Determine the (X, Y) coordinate at the center of the cell enclosing the given text.  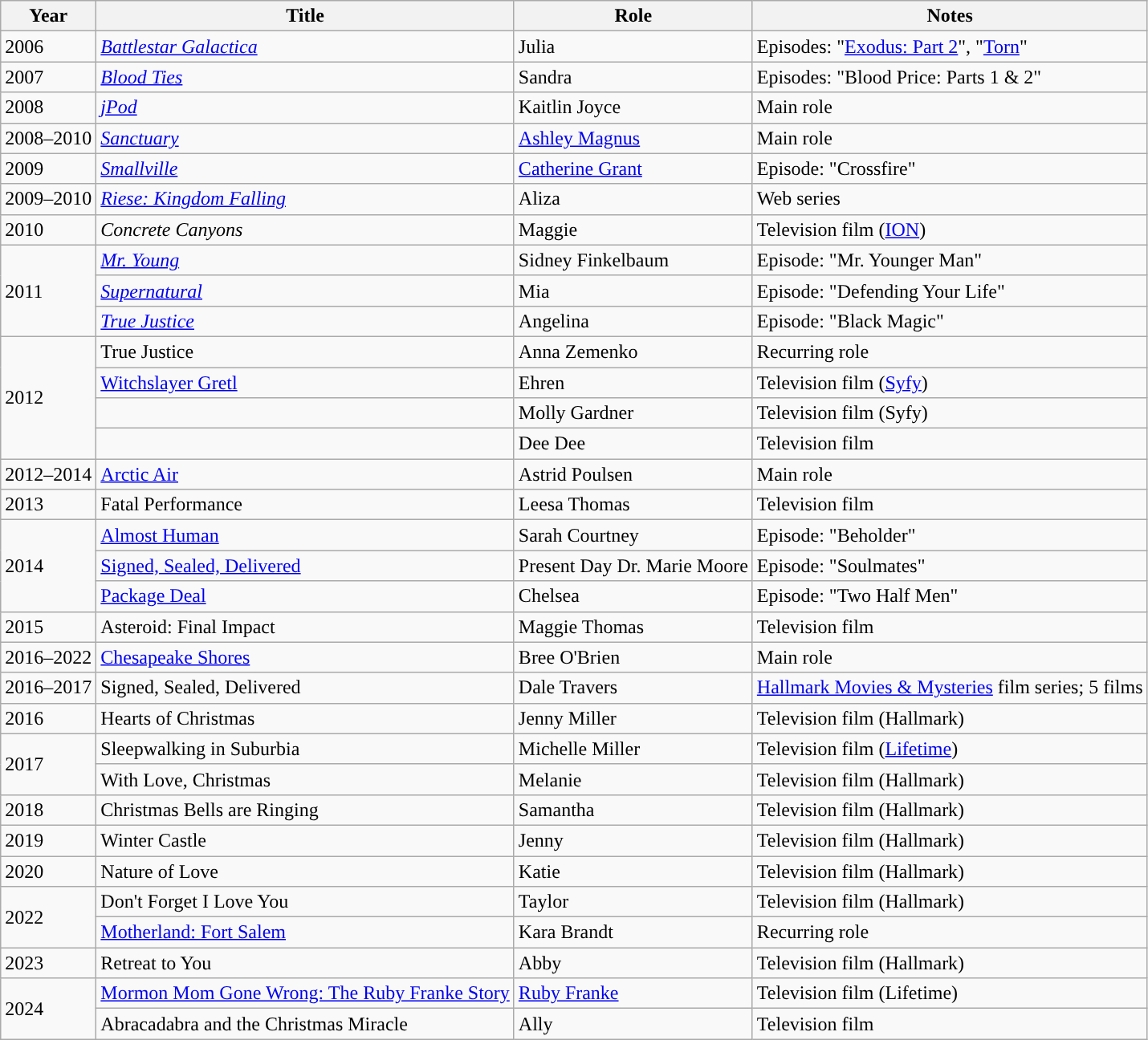
Package Deal (305, 596)
Hallmark Movies & Mysteries film series; 5 films (950, 688)
Role (633, 16)
Web series (950, 199)
Hearts of Christmas (305, 718)
Sarah Courtney (633, 535)
Sanctuary (305, 138)
Catherine Grant (633, 169)
Episodes: "Exodus: Part 2", "Torn" (950, 47)
Television film (ION) (950, 230)
2009 (48, 169)
Jenny (633, 840)
Winter Castle (305, 840)
Asteroid: Final Impact (305, 627)
2022 (48, 917)
Abracadabra and the Christmas Miracle (305, 1024)
Almost Human (305, 535)
With Love, Christmas (305, 779)
Mormon Mom Gone Wrong: The Ruby Franke Story (305, 993)
Ashley Magnus (633, 138)
Maggie Thomas (633, 627)
2012 (48, 397)
2018 (48, 810)
Molly Gardner (633, 413)
2006 (48, 47)
Ehren (633, 383)
Mr. Young (305, 260)
2024 (48, 1009)
Riese: Kingdom Falling (305, 199)
2008 (48, 108)
2009–2010 (48, 199)
Episode: "Mr. Younger Man" (950, 260)
Blood Ties (305, 77)
Don't Forget I Love You (305, 902)
Episodes: "Blood Price: Parts 1 & 2" (950, 77)
Notes (950, 16)
Mia (633, 290)
Aliza (633, 199)
2008–2010 (48, 138)
Sidney Finkelbaum (633, 260)
Episode: "Black Magic" (950, 321)
Astrid Poulsen (633, 474)
Episode: "Two Half Men" (950, 596)
Year (48, 16)
Ruby Franke (633, 993)
Christmas Bells are Ringing (305, 810)
Sandra (633, 77)
Taylor (633, 902)
2016–2017 (48, 688)
Dale Travers (633, 688)
Witchslayer Gretl (305, 383)
Angelina (633, 321)
Retreat to You (305, 963)
Maggie (633, 230)
2019 (48, 840)
2013 (48, 505)
2014 (48, 566)
Supernatural (305, 290)
Arctic Air (305, 474)
2016–2022 (48, 657)
2020 (48, 871)
Kaitlin Joyce (633, 108)
2023 (48, 963)
Julia (633, 47)
Title (305, 16)
Michelle Miller (633, 749)
Chesapeake Shores (305, 657)
Nature of Love (305, 871)
2007 (48, 77)
Concrete Canyons (305, 230)
2012–2014 (48, 474)
2016 (48, 718)
Smallville (305, 169)
Kara Brandt (633, 932)
Bree O'Brien (633, 657)
Leesa Thomas (633, 505)
Samantha (633, 810)
2017 (48, 764)
2010 (48, 230)
Episode: "Soulmates" (950, 566)
Jenny Miller (633, 718)
Abby (633, 963)
Battlestar Galactica (305, 47)
Katie (633, 871)
Sleepwalking in Suburbia (305, 749)
Present Day Dr. Marie Moore (633, 566)
Episode: "Defending Your Life" (950, 290)
Motherland: Fort Salem (305, 932)
Chelsea (633, 596)
jPod (305, 108)
2011 (48, 290)
2015 (48, 627)
Anna Zemenko (633, 351)
Ally (633, 1024)
Melanie (633, 779)
Fatal Performance (305, 505)
Episode: "Crossfire" (950, 169)
Episode: "Beholder" (950, 535)
Dee Dee (633, 444)
